Return the [x, y] coordinate for the center point of the cell that contains the specified text.  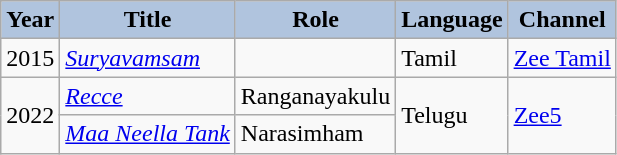
2022 [30, 115]
2015 [30, 58]
Recce [148, 96]
Maa Neella Tank [148, 134]
Zee Tamil [562, 58]
Title [148, 20]
Narasimham [315, 134]
Channel [562, 20]
Language [452, 20]
Role [315, 20]
Year [30, 20]
Telugu [452, 115]
Zee5 [562, 115]
Suryavamsam [148, 58]
Ranganayakulu [315, 96]
Tamil [452, 58]
